Determine the (x, y) coordinate at the center of the cell enclosing the given text.  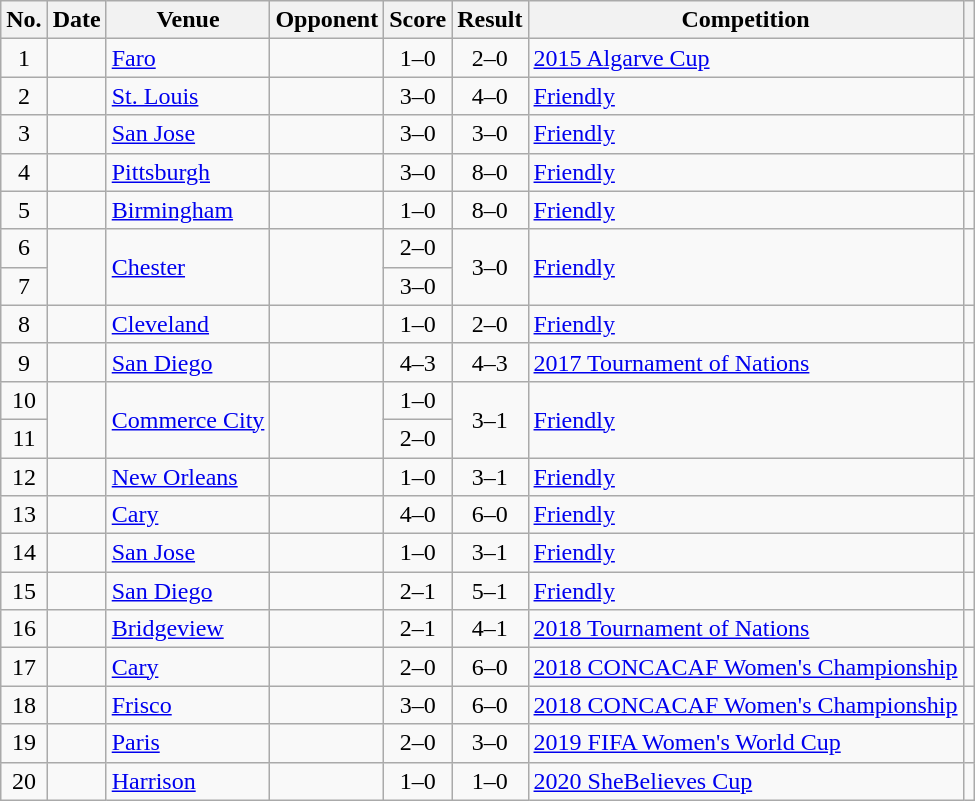
Harrison (188, 781)
13 (24, 515)
No. (24, 20)
20 (24, 781)
5 (24, 210)
16 (24, 629)
Cleveland (188, 324)
Pittsburgh (188, 172)
Bridgeview (188, 629)
12 (24, 477)
2019 FIFA Women's World Cup (746, 743)
19 (24, 743)
18 (24, 705)
8 (24, 324)
2015 Algarve Cup (746, 58)
Faro (188, 58)
2020 SheBelieves Cup (746, 781)
1 (24, 58)
Score (418, 20)
17 (24, 667)
10 (24, 400)
Competition (746, 20)
9 (24, 362)
2017 Tournament of Nations (746, 362)
New Orleans (188, 477)
Frisco (188, 705)
5–1 (490, 591)
7 (24, 286)
Date (76, 20)
St. Louis (188, 96)
4 (24, 172)
6 (24, 248)
15 (24, 591)
Birmingham (188, 210)
4–1 (490, 629)
2018 Tournament of Nations (746, 629)
2 (24, 96)
Paris (188, 743)
14 (24, 553)
11 (24, 438)
Chester (188, 267)
Venue (188, 20)
Result (490, 20)
3 (24, 134)
Commerce City (188, 419)
Opponent (327, 20)
